Identify which cell holds the provided text, then report its (X, Y) central coordinate. 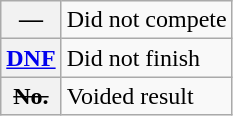
DNF (31, 58)
Did not compete (146, 20)
Voided result (146, 96)
Did not finish (146, 58)
— (31, 20)
No. (31, 96)
